Detect which cell encompasses the target text, then output its [x, y] center coordinate. 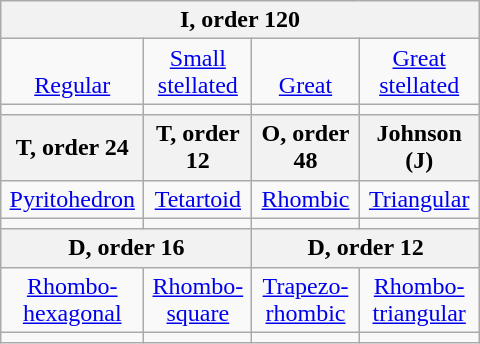
Johnson (J) [419, 148]
Great stellated [419, 72]
D, order 12 [366, 248]
Trapezo-rhombic [306, 300]
Rhombo-hexagonal [72, 300]
O, order 48 [306, 148]
Great [306, 72]
Rhombo-triangular [419, 300]
Triangular [419, 199]
Rhombo-square [198, 300]
T, order 24 [72, 148]
I, order 120 [240, 20]
T, order 12 [198, 148]
Tetartoid [198, 199]
Rhombic [306, 199]
Small stellated [198, 72]
D, order 16 [126, 248]
Regular [72, 72]
Pyritohedron [72, 199]
